Locate the cell with the specified text and output its (X, Y) center coordinate. 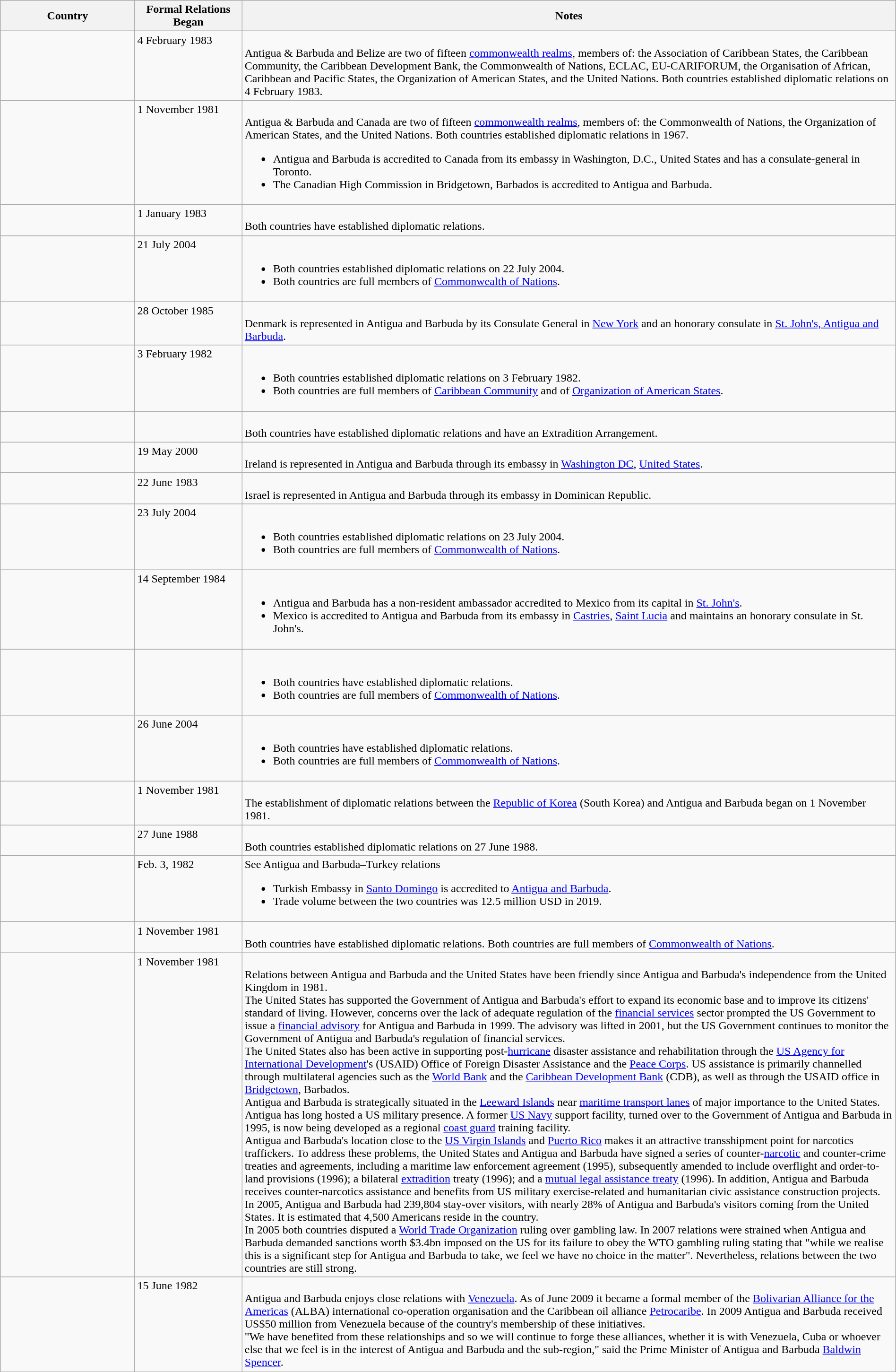
Feb. 3, 1982 (188, 889)
Notes (569, 16)
26 June 2004 (188, 748)
4 February 1983 (188, 66)
Both countries established diplomatic relations on 22 July 2004.Both countries are full members of Commonwealth of Nations. (569, 269)
Both countries have established diplomatic relations. Both countries are full members of Commonwealth of Nations. (569, 937)
23 July 2004 (188, 537)
22 June 1983 (188, 488)
Ireland is represented in Antigua and Barbuda through its embassy in Washington DC, United States. (569, 458)
Both countries have established diplomatic relations and have an Extradition Arrangement. (569, 426)
21 July 2004 (188, 269)
Formal Relations Began (188, 16)
Both countries established diplomatic relations on 23 July 2004.Both countries are full members of Commonwealth of Nations. (569, 537)
3 February 1982 (188, 378)
1 January 1983 (188, 220)
15 June 1982 (188, 1324)
Both countries established diplomatic relations on 27 June 1988. (569, 841)
28 October 1985 (188, 323)
Israel is represented in Antigua and Barbuda through its embassy in Dominican Republic. (569, 488)
Country (68, 16)
14 September 1984 (188, 609)
27 June 1988 (188, 841)
The establishment of diplomatic relations between the Republic of Korea (South Korea) and Antigua and Barbuda began on 1 November 1981. (569, 803)
Both countries have established diplomatic relations. (569, 220)
Denmark is represented in Antigua and Barbuda by its Consulate General in New York and an honorary consulate in St. John's, Antigua and Barbuda. (569, 323)
19 May 2000 (188, 458)
